Pinpoint the cell where the given text exists, returning its (x, y) midpoint coordinate. 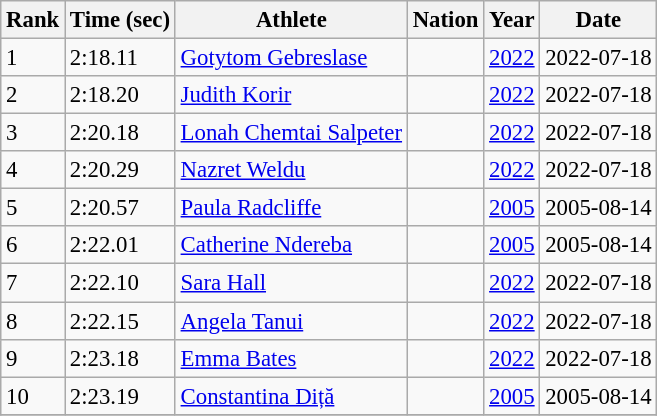
2:20.18 (120, 133)
Year (512, 20)
2:18.20 (120, 95)
Emma Bates (291, 358)
6 (33, 245)
Rank (33, 20)
5 (33, 208)
2 (33, 95)
3 (33, 133)
Constantina Diță (291, 396)
7 (33, 283)
Time (sec) (120, 20)
9 (33, 358)
Catherine Ndereba (291, 245)
2:22.01 (120, 245)
10 (33, 396)
Judith Korir (291, 95)
Gotytom Gebreslase (291, 58)
Lonah Chemtai Salpeter (291, 133)
4 (33, 170)
8 (33, 321)
2:22.10 (120, 283)
2:20.57 (120, 208)
Paula Radcliffe (291, 208)
2:23.18 (120, 358)
2:18.11 (120, 58)
Date (598, 20)
Sara Hall (291, 283)
2:22.15 (120, 321)
2:20.29 (120, 170)
Nation (445, 20)
Athlete (291, 20)
2:23.19 (120, 396)
Angela Tanui (291, 321)
1 (33, 58)
Nazret Weldu (291, 170)
